Provide the [x, y] coordinate of the cell's center where the given text is located.  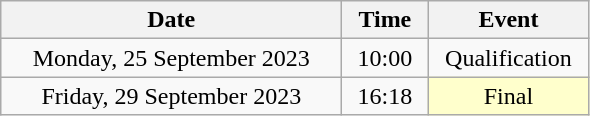
Friday, 29 September 2023 [172, 96]
Event [508, 20]
Date [172, 20]
Time [385, 20]
10:00 [385, 58]
16:18 [385, 96]
Monday, 25 September 2023 [172, 58]
Final [508, 96]
Qualification [508, 58]
